Find where the given text appears and provide that cell's center as (x, y) coordinate. 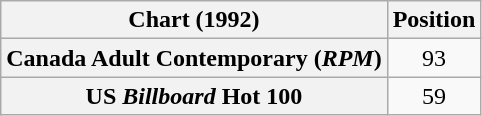
93 (434, 58)
59 (434, 96)
US Billboard Hot 100 (194, 96)
Canada Adult Contemporary (RPM) (194, 58)
Position (434, 20)
Chart (1992) (194, 20)
